Provide the [x, y] coordinate of the cell's center where the given text is located.  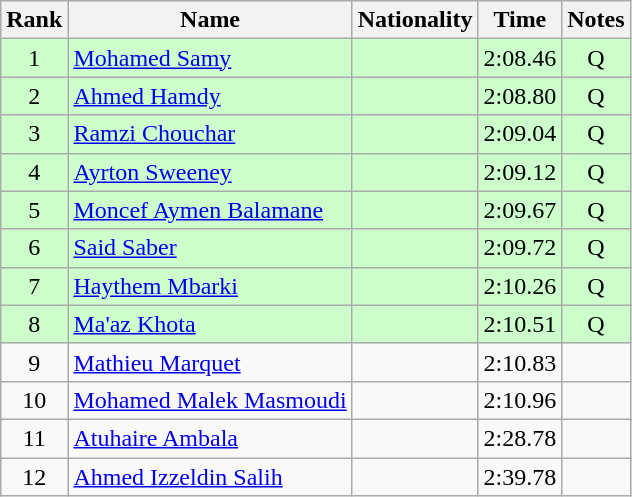
2 [34, 96]
Ramzi Chouchar [210, 134]
Name [210, 20]
9 [34, 362]
Mohamed Malek Masmoudi [210, 400]
2:10.51 [520, 324]
2:09.67 [520, 210]
Mohamed Samy [210, 58]
5 [34, 210]
Rank [34, 20]
Mathieu Marquet [210, 362]
Nationality [415, 20]
Ma'az Khota [210, 324]
2:39.78 [520, 477]
2:28.78 [520, 438]
2:10.96 [520, 400]
Ayrton Sweeney [210, 172]
12 [34, 477]
2:10.83 [520, 362]
2:10.26 [520, 286]
Moncef Aymen Balamane [210, 210]
Haythem Mbarki [210, 286]
10 [34, 400]
2:08.46 [520, 58]
4 [34, 172]
Atuhaire Ambala [210, 438]
2:09.12 [520, 172]
1 [34, 58]
Notes [596, 20]
11 [34, 438]
8 [34, 324]
6 [34, 248]
2:08.80 [520, 96]
Ahmed Hamdy [210, 96]
3 [34, 134]
Ahmed Izzeldin Salih [210, 477]
Time [520, 20]
2:09.04 [520, 134]
2:09.72 [520, 248]
Said Saber [210, 248]
7 [34, 286]
